Return the [X, Y] coordinate for the center point of the cell that contains the specified text.  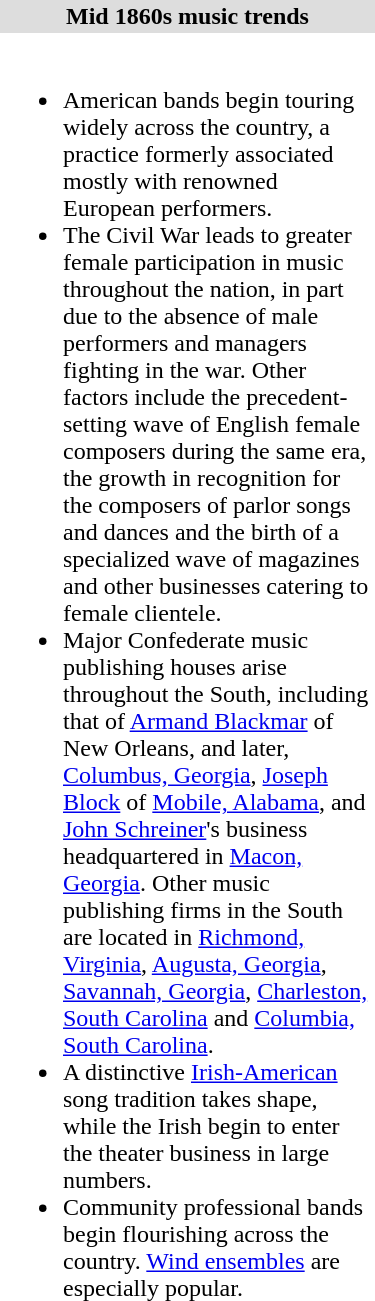
Mid 1860s music trends [188, 16]
